Extract the (x, y) coordinate from the center of the cell holding the provided text.  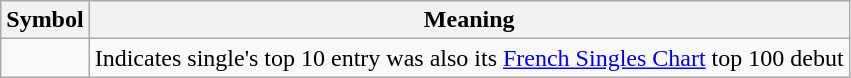
Meaning (469, 20)
Symbol (45, 20)
Indicates single's top 10 entry was also its French Singles Chart top 100 debut (469, 58)
